Identify which cell holds the provided text, then report its [x, y] central coordinate. 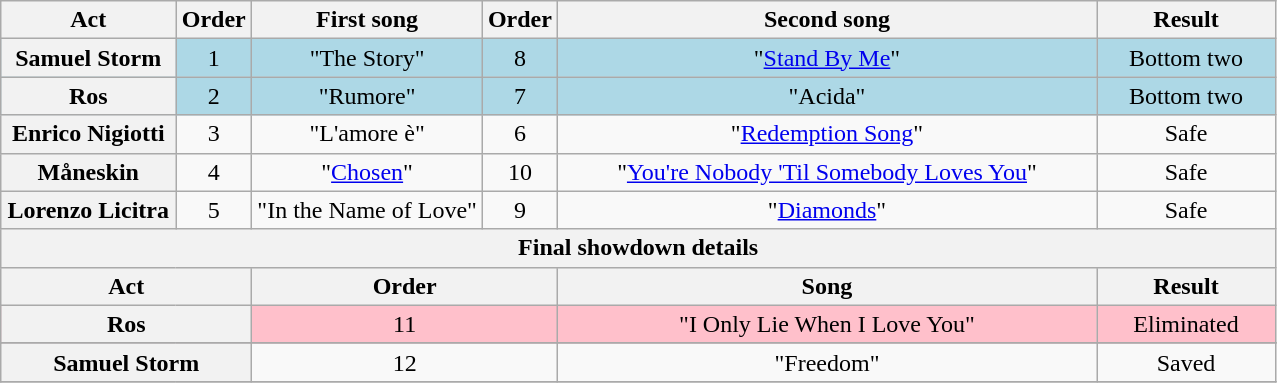
4 [214, 172]
"The Story" [368, 58]
"You're Nobody 'Til Somebody Loves You" [826, 172]
8 [520, 58]
5 [214, 210]
Enrico Nigiotti [88, 134]
11 [405, 324]
Eliminated [1186, 324]
"Freedom" [826, 362]
First song [368, 20]
"Rumore" [368, 96]
12 [405, 362]
Saved [1186, 362]
"Stand By Me" [826, 58]
Song [826, 286]
9 [520, 210]
"Diamonds" [826, 210]
3 [214, 134]
2 [214, 96]
"I Only Lie When I Love You" [826, 324]
7 [520, 96]
Lorenzo Licitra [88, 210]
1 [214, 58]
"Chosen" [368, 172]
"Redemption Song" [826, 134]
Final showdown details [638, 248]
"L'amore è" [368, 134]
"Acida" [826, 96]
Second song [826, 20]
Måneskin [88, 172]
6 [520, 134]
"In the Name of Love" [368, 210]
10 [520, 172]
